Determine the [x, y] coordinate at the center of the cell enclosing the given text.  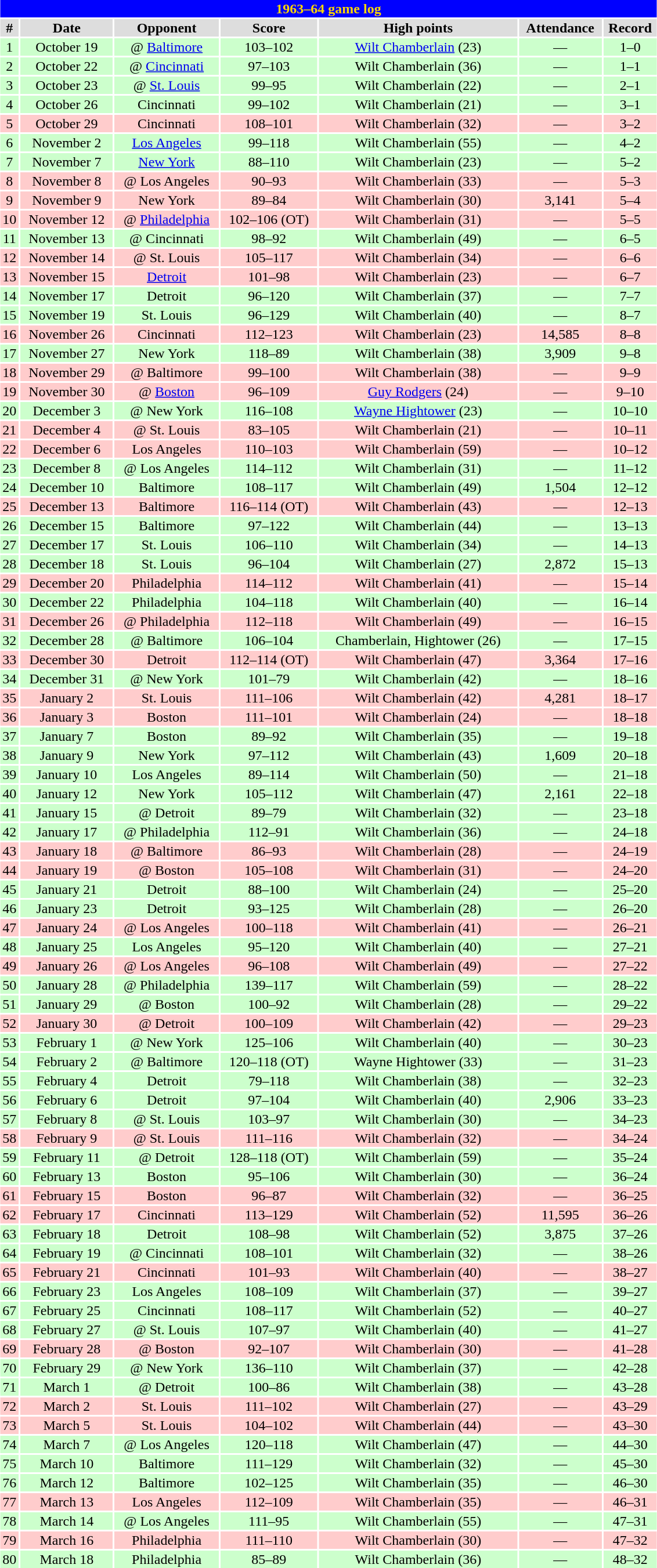
89–92 [269, 736]
30 [9, 602]
89–114 [269, 774]
March 18 [66, 1559]
101–93 [269, 1272]
November 2 [66, 143]
88–100 [269, 889]
66 [9, 1291]
39 [9, 774]
2,872 [561, 564]
113–129 [269, 1215]
17–15 [630, 640]
104–102 [269, 1425]
13–13 [630, 526]
11–12 [630, 468]
29 [9, 583]
27 [9, 545]
March 2 [66, 1406]
8 [9, 181]
5–3 [630, 181]
36–25 [630, 1196]
57 [9, 1119]
2–1 [630, 85]
March 10 [66, 1464]
16–15 [630, 621]
100–92 [269, 1004]
January 12 [66, 794]
9–10 [630, 392]
112–123 [269, 334]
11,595 [561, 1215]
December 13 [66, 506]
18–18 [630, 717]
96–129 [269, 315]
45–30 [630, 1464]
21–18 [630, 774]
7–7 [630, 296]
35–24 [630, 1157]
125–106 [269, 1042]
12–12 [630, 487]
6 [9, 143]
January 23 [66, 908]
January 25 [66, 947]
25–20 [630, 889]
February 17 [66, 1215]
120–118 [269, 1444]
March 14 [66, 1521]
10–10 [630, 411]
106–104 [269, 640]
January 19 [66, 870]
1,609 [561, 755]
136–110 [269, 1368]
47–31 [630, 1521]
March 1 [66, 1387]
96–87 [269, 1196]
38–27 [630, 1272]
16–14 [630, 602]
104–118 [269, 602]
96–120 [269, 296]
112–114 (OT) [269, 660]
October 23 [66, 85]
3–2 [630, 124]
Guy Rodgers (24) [418, 392]
58 [9, 1138]
48 [9, 947]
October 26 [66, 104]
October 22 [66, 66]
99–95 [269, 85]
111–129 [269, 1464]
January 17 [66, 832]
28 [9, 564]
December 17 [66, 545]
# [9, 28]
108–98 [269, 1234]
100–118 [269, 928]
97–112 [269, 755]
80 [9, 1559]
61 [9, 1196]
120–118 (OT) [269, 1062]
34–23 [630, 1119]
41–27 [630, 1330]
26–20 [630, 908]
44–30 [630, 1444]
111–116 [269, 1138]
3,364 [561, 660]
November 14 [66, 258]
March 13 [66, 1502]
December 31 [66, 679]
111–95 [269, 1521]
January 28 [66, 985]
111–101 [269, 717]
February 15 [66, 1196]
November 29 [66, 372]
Wilt Chamberlain (33) [418, 181]
107–97 [269, 1330]
95–120 [269, 947]
February 28 [66, 1349]
6–7 [630, 277]
89–84 [269, 200]
February 1 [66, 1042]
116–108 [269, 411]
Wayne Hightower (33) [418, 1062]
51 [9, 1004]
October 29 [66, 124]
40–27 [630, 1310]
31 [9, 621]
18–16 [630, 679]
8–7 [630, 315]
44 [9, 870]
42 [9, 832]
105–108 [269, 870]
17–16 [630, 660]
34–24 [630, 1138]
2,161 [561, 794]
March 16 [66, 1540]
Opponent [166, 28]
Wayne Hightower (23) [418, 411]
5–4 [630, 200]
103–97 [269, 1119]
68 [9, 1330]
35 [9, 698]
January 10 [66, 774]
97–122 [269, 526]
38–26 [630, 1253]
96–108 [269, 966]
111–102 [269, 1406]
62 [9, 1215]
19 [9, 392]
Wilt Chamberlain (22) [418, 85]
99–100 [269, 372]
February 2 [66, 1062]
73 [9, 1425]
12–13 [630, 506]
November 27 [66, 353]
11 [9, 238]
November 19 [66, 315]
10–11 [630, 430]
February 29 [66, 1368]
December 6 [66, 449]
15–13 [630, 564]
116–114 (OT) [269, 506]
February 13 [66, 1176]
43–30 [630, 1425]
October 19 [66, 47]
97–103 [269, 66]
32–23 [630, 1081]
139–117 [269, 985]
December 18 [66, 564]
37–26 [630, 1234]
105–117 [269, 258]
January 18 [66, 851]
29–22 [630, 1004]
10 [9, 219]
13 [9, 277]
January 9 [66, 755]
February 21 [66, 1272]
9–9 [630, 372]
December 26 [66, 621]
102–106 (OT) [269, 219]
February 8 [66, 1119]
56 [9, 1100]
Wilt Chamberlain (50) [418, 774]
November 15 [66, 277]
Date [66, 28]
January 30 [66, 1023]
January 26 [66, 966]
December 28 [66, 640]
December 8 [66, 468]
November 9 [66, 200]
96–104 [269, 564]
March 5 [66, 1425]
17 [9, 353]
21 [9, 430]
46–30 [630, 1483]
10–12 [630, 449]
3–1 [630, 104]
45 [9, 889]
47–32 [630, 1540]
3 [9, 85]
101–79 [269, 679]
1–1 [630, 66]
December 20 [66, 583]
14–13 [630, 545]
24–19 [630, 851]
55 [9, 1081]
12 [9, 258]
6–5 [630, 238]
Chamberlain, Hightower (26) [418, 640]
52 [9, 1023]
41–28 [630, 1349]
9–8 [630, 353]
28–22 [630, 985]
1 [9, 47]
69 [9, 1349]
January 7 [66, 736]
4–2 [630, 143]
31–23 [630, 1062]
1963–64 game log [328, 9]
60 [9, 1176]
5–5 [630, 219]
37 [9, 736]
72 [9, 1406]
18–17 [630, 698]
January 21 [66, 889]
24–18 [630, 832]
118–89 [269, 353]
February 11 [66, 1157]
46–31 [630, 1502]
59 [9, 1157]
February 25 [66, 1310]
99–118 [269, 143]
86–93 [269, 851]
97–104 [269, 1100]
43 [9, 851]
24 [9, 487]
103–102 [269, 47]
26 [9, 526]
15 [9, 315]
36–26 [630, 1215]
40 [9, 794]
16 [9, 334]
128–118 (OT) [269, 1157]
38 [9, 755]
112–109 [269, 1502]
25 [9, 506]
76 [9, 1483]
February 9 [66, 1138]
49 [9, 966]
1–0 [630, 47]
December 30 [66, 660]
November 7 [66, 162]
19–18 [630, 736]
30–23 [630, 1042]
74 [9, 1444]
67 [9, 1310]
14,585 [561, 334]
101–98 [269, 277]
70 [9, 1368]
23 [9, 468]
53 [9, 1042]
79 [9, 1540]
18 [9, 372]
111–110 [269, 1540]
4 [9, 104]
27–21 [630, 947]
February 27 [66, 1330]
23–18 [630, 813]
3,141 [561, 200]
5–2 [630, 162]
93–125 [269, 908]
77 [9, 1502]
2 [9, 66]
December 4 [66, 430]
1,504 [561, 487]
9 [9, 200]
43–29 [630, 1406]
64 [9, 1253]
Attendance [561, 28]
February 4 [66, 1081]
January 2 [66, 698]
November 12 [66, 219]
February 19 [66, 1253]
39–27 [630, 1291]
92–107 [269, 1349]
71 [9, 1387]
65 [9, 1272]
High points [418, 28]
90–93 [269, 181]
December 22 [66, 602]
November 26 [66, 334]
December 15 [66, 526]
8–8 [630, 334]
January 3 [66, 717]
November 17 [66, 296]
6–6 [630, 258]
33–23 [630, 1100]
Record [630, 28]
December 3 [66, 411]
75 [9, 1464]
111–106 [269, 698]
110–103 [269, 449]
88–110 [269, 162]
26–21 [630, 928]
95–106 [269, 1176]
98–92 [269, 238]
29–23 [630, 1023]
4,281 [561, 698]
Score [269, 28]
5 [9, 124]
112–118 [269, 621]
3,875 [561, 1234]
March 12 [66, 1483]
50 [9, 985]
43–28 [630, 1387]
89–79 [269, 813]
33 [9, 660]
78 [9, 1521]
15–14 [630, 583]
27–22 [630, 966]
January 29 [66, 1004]
3,909 [561, 353]
24–20 [630, 870]
February 6 [66, 1100]
7 [9, 162]
48–32 [630, 1559]
79–118 [269, 1081]
100–86 [269, 1387]
83–105 [269, 430]
2,906 [561, 1100]
46 [9, 908]
14 [9, 296]
34 [9, 679]
41 [9, 813]
63 [9, 1234]
November 30 [66, 392]
42–28 [630, 1368]
November 8 [66, 181]
November 13 [66, 238]
100–109 [269, 1023]
36–24 [630, 1176]
32 [9, 640]
108–109 [269, 1291]
December 10 [66, 487]
106–110 [269, 545]
22 [9, 449]
47 [9, 928]
January 15 [66, 813]
112–91 [269, 832]
36 [9, 717]
20–18 [630, 755]
March 7 [66, 1444]
99–102 [269, 104]
105–112 [269, 794]
January 24 [66, 928]
February 18 [66, 1234]
85–89 [269, 1559]
102–125 [269, 1483]
54 [9, 1062]
20 [9, 411]
22–18 [630, 794]
96–109 [269, 392]
February 23 [66, 1291]
